Return the [X, Y] coordinate for the center point of the cell that contains the specified text.  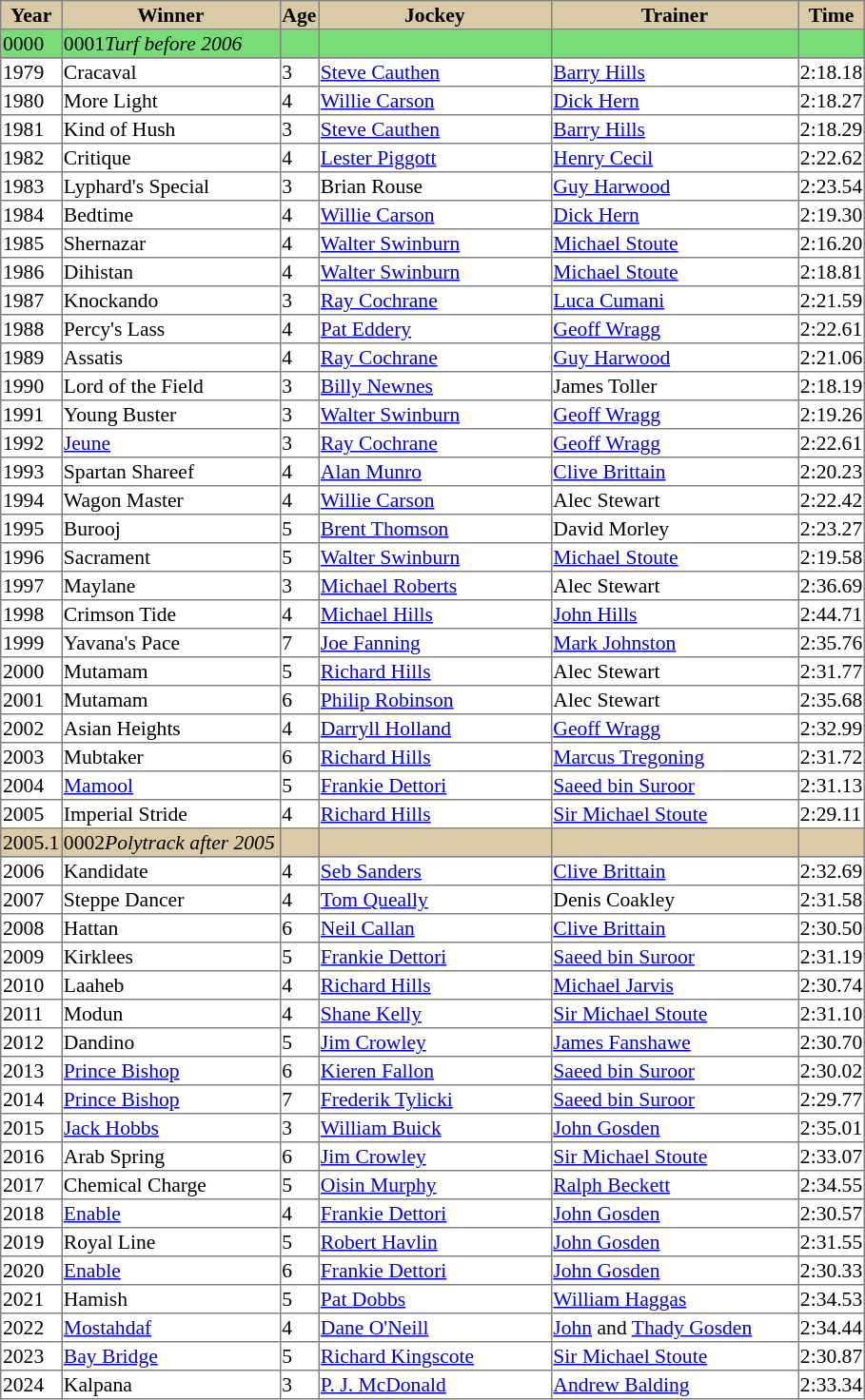
2:21.06 [832, 358]
Crimson Tide [171, 614]
Critique [171, 158]
2:44.71 [832, 614]
2009 [31, 957]
2:30.50 [832, 928]
2:31.58 [832, 900]
Kind of Hush [171, 129]
Pat Eddery [435, 329]
2:30.70 [832, 1042]
Philip Robinson [435, 700]
Asian Heights [171, 729]
Wagon Master [171, 500]
Mubtaker [171, 757]
Burooj [171, 529]
Age [299, 15]
2:31.13 [832, 786]
2:22.42 [832, 500]
2005.1 [31, 843]
1985 [31, 243]
2:23.27 [832, 529]
Royal Line [171, 1242]
Arab Spring [171, 1157]
2:32.99 [832, 729]
William Haggas [675, 1299]
2:19.26 [832, 415]
1996 [31, 557]
2:35.76 [832, 643]
1997 [31, 586]
2003 [31, 757]
Shane Kelly [435, 1014]
Lord of the Field [171, 386]
Kandidate [171, 871]
Michael Roberts [435, 586]
Tom Queally [435, 900]
2:35.01 [832, 1128]
1998 [31, 614]
2:18.27 [832, 101]
2:34.55 [832, 1185]
Bedtime [171, 215]
Maylane [171, 586]
Dihistan [171, 272]
2023 [31, 1356]
2002 [31, 729]
1993 [31, 472]
2:18.29 [832, 129]
Dandino [171, 1042]
Modun [171, 1014]
0002Polytrack after 2005 [171, 843]
2:23.54 [832, 186]
James Fanshawe [675, 1042]
2017 [31, 1185]
1988 [31, 329]
2:32.69 [832, 871]
Pat Dobbs [435, 1299]
1991 [31, 415]
2:16.20 [832, 243]
William Buick [435, 1128]
2:35.68 [832, 700]
2:30.57 [832, 1214]
Sacrament [171, 557]
Year [31, 15]
John Hills [675, 614]
David Morley [675, 529]
2:30.87 [832, 1356]
Ralph Beckett [675, 1185]
2:31.19 [832, 957]
2:19.30 [832, 215]
Spartan Shareef [171, 472]
2021 [31, 1299]
Jockey [435, 15]
2:36.69 [832, 586]
0000 [31, 44]
2:20.23 [832, 472]
1999 [31, 643]
2:33.07 [832, 1157]
Andrew Balding [675, 1385]
2020 [31, 1271]
Percy's Lass [171, 329]
2:34.44 [832, 1328]
1981 [31, 129]
1982 [31, 158]
2:30.74 [832, 985]
Kalpana [171, 1385]
Frederik Tylicki [435, 1099]
1983 [31, 186]
Marcus Tregoning [675, 757]
2013 [31, 1071]
Hamish [171, 1299]
2007 [31, 900]
Shernazar [171, 243]
1995 [31, 529]
2016 [31, 1157]
2:21.59 [832, 301]
Jack Hobbs [171, 1128]
Dane O'Neill [435, 1328]
Neil Callan [435, 928]
More Light [171, 101]
Alan Munro [435, 472]
Lester Piggott [435, 158]
2:30.33 [832, 1271]
Chemical Charge [171, 1185]
2:31.55 [832, 1242]
Michael Jarvis [675, 985]
2010 [31, 985]
2005 [31, 814]
Michael Hills [435, 614]
2015 [31, 1128]
2000 [31, 671]
2:30.02 [832, 1071]
Assatis [171, 358]
Cracaval [171, 72]
Trainer [675, 15]
Billy Newnes [435, 386]
Denis Coakley [675, 900]
2008 [31, 928]
2019 [31, 1242]
2:31.77 [832, 671]
1989 [31, 358]
1984 [31, 215]
2004 [31, 786]
1992 [31, 443]
Henry Cecil [675, 158]
1979 [31, 72]
Kieren Fallon [435, 1071]
2011 [31, 1014]
Kirklees [171, 957]
Oisin Murphy [435, 1185]
2012 [31, 1042]
2:33.34 [832, 1385]
1980 [31, 101]
Imperial Stride [171, 814]
Mark Johnston [675, 643]
Joe Fanning [435, 643]
0001Turf before 2006 [171, 44]
Lyphard's Special [171, 186]
Brian Rouse [435, 186]
2:29.77 [832, 1099]
Darryll Holland [435, 729]
2:19.58 [832, 557]
Laaheb [171, 985]
2:18.19 [832, 386]
Hattan [171, 928]
2:18.81 [832, 272]
Winner [171, 15]
Mostahdaf [171, 1328]
James Toller [675, 386]
1990 [31, 386]
2:29.11 [832, 814]
Mamool [171, 786]
P. J. McDonald [435, 1385]
Brent Thomson [435, 529]
2:18.18 [832, 72]
2:34.53 [832, 1299]
2:31.72 [832, 757]
Yavana's Pace [171, 643]
Steppe Dancer [171, 900]
1994 [31, 500]
2014 [31, 1099]
Bay Bridge [171, 1356]
Robert Havlin [435, 1242]
2:22.62 [832, 158]
Jeune [171, 443]
2:31.10 [832, 1014]
Richard Kingscote [435, 1356]
2024 [31, 1385]
Young Buster [171, 415]
John and Thady Gosden [675, 1328]
Time [832, 15]
Knockando [171, 301]
2001 [31, 700]
Seb Sanders [435, 871]
2018 [31, 1214]
Luca Cumani [675, 301]
1986 [31, 272]
2022 [31, 1328]
1987 [31, 301]
2006 [31, 871]
